Find where the given text appears and provide that cell's center as (X, Y) coordinate. 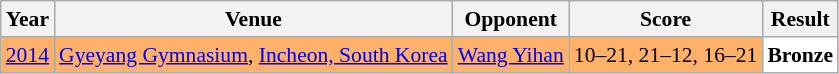
Venue (254, 19)
Result (800, 19)
Score (666, 19)
10–21, 21–12, 16–21 (666, 55)
Wang Yihan (511, 55)
Year (28, 19)
Gyeyang Gymnasium, Incheon, South Korea (254, 55)
Bronze (800, 55)
2014 (28, 55)
Opponent (511, 19)
